Determine the (X, Y) coordinate at the center of the cell enclosing the given text.  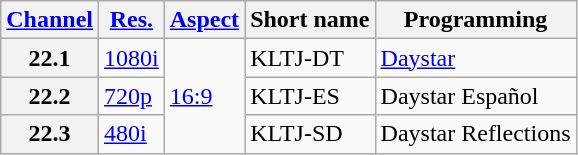
Short name (310, 20)
Daystar Español (476, 96)
480i (132, 134)
16:9 (204, 96)
22.3 (50, 134)
720p (132, 96)
22.2 (50, 96)
Daystar Reflections (476, 134)
Programming (476, 20)
1080i (132, 58)
Daystar (476, 58)
Aspect (204, 20)
Res. (132, 20)
KLTJ-SD (310, 134)
KLTJ-DT (310, 58)
22.1 (50, 58)
Channel (50, 20)
KLTJ-ES (310, 96)
